Extract the [X, Y] coordinate from the center of the cell holding the provided text.  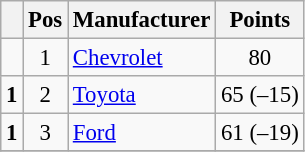
Chevrolet [142, 58]
Ford [142, 133]
80 [260, 58]
Pos [46, 20]
65 (–15) [260, 95]
61 (–19) [260, 133]
3 [46, 133]
Toyota [142, 95]
Points [260, 20]
2 [46, 95]
Manufacturer [142, 20]
